For the text-containing cell, return its midpoint in [X, Y] coordinate format. 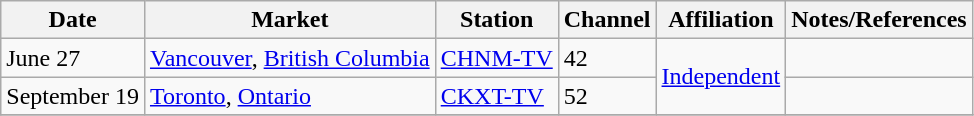
Independent [721, 77]
Channel [607, 20]
CKXT-TV [496, 96]
Affiliation [721, 20]
42 [607, 58]
52 [607, 96]
Notes/References [880, 20]
Vancouver, British Columbia [290, 58]
Toronto, Ontario [290, 96]
Date [73, 20]
June 27 [73, 58]
CHNM-TV [496, 58]
September 19 [73, 96]
Market [290, 20]
Station [496, 20]
